Pinpoint the cell where the given text exists, returning its (x, y) midpoint coordinate. 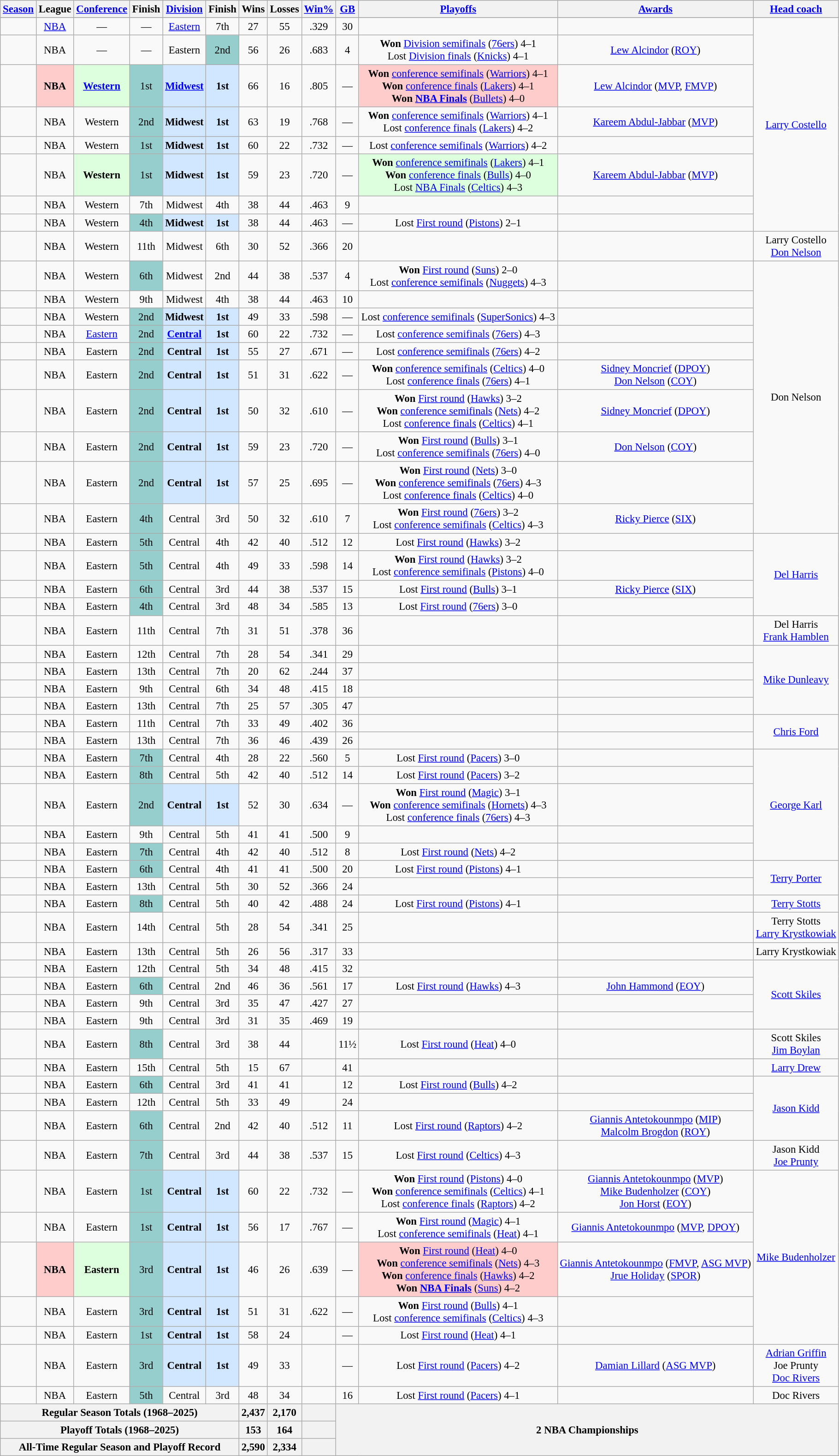
Lost conference semifinals (SuperSonics) 4–3 (458, 317)
.402 (319, 723)
Lost First round (Pacers) 3–2 (458, 775)
18 (348, 689)
.317 (319, 951)
Larry Krystkowiak (796, 951)
Division (184, 9)
Lost First round (Heat) 4–1 (458, 1336)
2,334 (284, 1447)
Head coach (796, 9)
Conference (102, 9)
7 (348, 519)
11 (348, 1126)
.805 (319, 86)
Lost First round (Celtics) 4–3 (458, 1156)
Lew Alcindor (MVP, FMVP) (656, 86)
58 (253, 1336)
John Hammond (EOY) (656, 986)
Giannis Antetokounmpo (MVP, DPOY) (656, 1228)
Playoff Totals (1968–2025) (120, 1430)
.560 (319, 758)
.427 (319, 1003)
.768 (319, 122)
Won First round (Magic) 3–1Won conference semifinals (Hornets) 4–3Lost conference finals (76ers) 4–3 (458, 805)
Win% (319, 9)
37 (348, 671)
Won First round (Nets) 3–0Won conference semifinals (76ers) 4–3Lost conference finals (Celtics) 4–0 (458, 483)
.439 (319, 741)
Won First round (Heat) 4–0Won conference semifinals (Nets) 4–3Won conference finals (Hawks) 4–2Won NBA Finals (Suns) 4–2 (458, 1269)
Terry StottsLarry Krystkowiak (796, 927)
.695 (319, 483)
Larry Costello (796, 124)
Won First round (Hawks) 3–2Won conference semifinals (Nets) 4–2Lost conference finals (Celtics) 4–1 (458, 411)
.767 (319, 1228)
8 (348, 852)
Mike Budenholzer (796, 1257)
Won First round (Bulls) 4–1Lost conference semifinals (Celtics) 4–3 (458, 1312)
Won conference semifinals (Warriors) 4–1Won conference finals (Lakers) 4–1Won NBA Finals (Bullets) 4–0 (458, 86)
Losses (284, 9)
Regular Season Totals (1968–2025) (120, 1412)
Lost First round (Raptors) 4–2 (458, 1126)
Lost First round (Bulls) 3–1 (458, 589)
.561 (319, 986)
29 (348, 654)
164 (284, 1430)
.378 (319, 631)
Won Division semifinals (76ers) 4–1Lost Division finals (Knicks) 4–1 (458, 50)
Won conference semifinals (Lakers) 4–1Won conference finals (Bulls) 4–0Lost NBA Finals (Celtics) 4–3 (458, 175)
League (54, 9)
Awards (656, 9)
2,437 (253, 1412)
Sidney Moncrief (DPOY)Don Nelson (COY) (656, 375)
.671 (319, 351)
66 (253, 86)
Won First round (Bulls) 3–1Lost conference semifinals (76ers) 4–0 (458, 447)
Lost First round (Pacers) 4–1 (458, 1395)
Won First round (76ers) 3–2Lost conference semifinals (Celtics) 4–3 (458, 519)
Scott Skiles (796, 994)
Don Nelson (COY) (656, 447)
GB (348, 9)
2,590 (253, 1447)
Lew Alcindor (ROY) (656, 50)
Lost conference semifinals (Warriors) 4–2 (458, 146)
All-Time Regular Season and Playoff Record (120, 1447)
Lost First round (Bulls) 4–2 (458, 1085)
Giannis Antetokounmpo (MIP)Malcolm Brogdon (ROY) (656, 1126)
Doc Rivers (796, 1395)
Jason Kidd (796, 1108)
10 (348, 299)
11½ (348, 1044)
67 (284, 1067)
2,170 (284, 1412)
153 (253, 1430)
Larry Drew (796, 1067)
Terry Porter (796, 878)
George Karl (796, 805)
Sidney Moncrief (DPOY) (656, 411)
Scott SkilesJim Boylan (796, 1044)
Playoffs (458, 9)
Larry CostelloDon Nelson (796, 246)
Lost First round (Pacers) 3–0 (458, 758)
Lost First round (Pistons) 2–1 (458, 223)
14th (146, 927)
.469 (319, 1020)
5 (348, 758)
Giannis Antetokounmpo (FMVP, ASG MVP)Jrue Holiday (SPOR) (656, 1269)
2 NBA Championships (587, 1430)
Wins (253, 9)
Lost First round (Nets) 4–2 (458, 852)
Won First round (Suns) 2–0Lost conference semifinals (Nuggets) 4–3 (458, 276)
Lost First round (Hawks) 3–2 (458, 542)
62 (284, 671)
Jason KiddJoe Prunty (796, 1156)
Del HarrisFrank Hamblen (796, 631)
Won conference semifinals (Warriors) 4–1Lost conference finals (Lakers) 4–2 (458, 122)
.585 (319, 607)
.639 (319, 1269)
.305 (319, 706)
Mike Dunleavy (796, 680)
Lost conference semifinals (76ers) 4–2 (458, 351)
.634 (319, 805)
Season (18, 9)
13 (348, 607)
Terry Stotts (796, 904)
Won First round (Magic) 4–1Lost conference semifinals (Heat) 4–1 (458, 1228)
Don Nelson (796, 397)
Lost First round (Pacers) 4–2 (458, 1365)
15th (146, 1067)
.488 (319, 904)
Giannis Antetokounmpo (MVP)Mike Budenholzer (COY)Jon Horst (EOY) (656, 1191)
.683 (319, 50)
.329 (319, 27)
63 (253, 122)
Won First round (Hawks) 3–2Lost conference semifinals (Pistons) 4–0 (458, 566)
Lost First round (Heat) 4–0 (458, 1044)
Lost conference semifinals (76ers) 4–3 (458, 334)
Won conference semifinals (Celtics) 4–0Lost conference finals (76ers) 4–1 (458, 375)
Del Harris (796, 574)
Chris Ford (796, 732)
Adrian Griffin Joe Prunty Doc Rivers (796, 1365)
Lost First round (76ers) 3–0 (458, 607)
Won First round (Pistons) 4–0Won conference semifinals (Celtics) 4–1Lost conference finals (Raptors) 4–2 (458, 1191)
Lost First round (Hawks) 4–3 (458, 986)
.244 (319, 671)
Damian Lillard (ASG MVP) (656, 1365)
